For the text-containing cell, return its midpoint in (x, y) coordinate format. 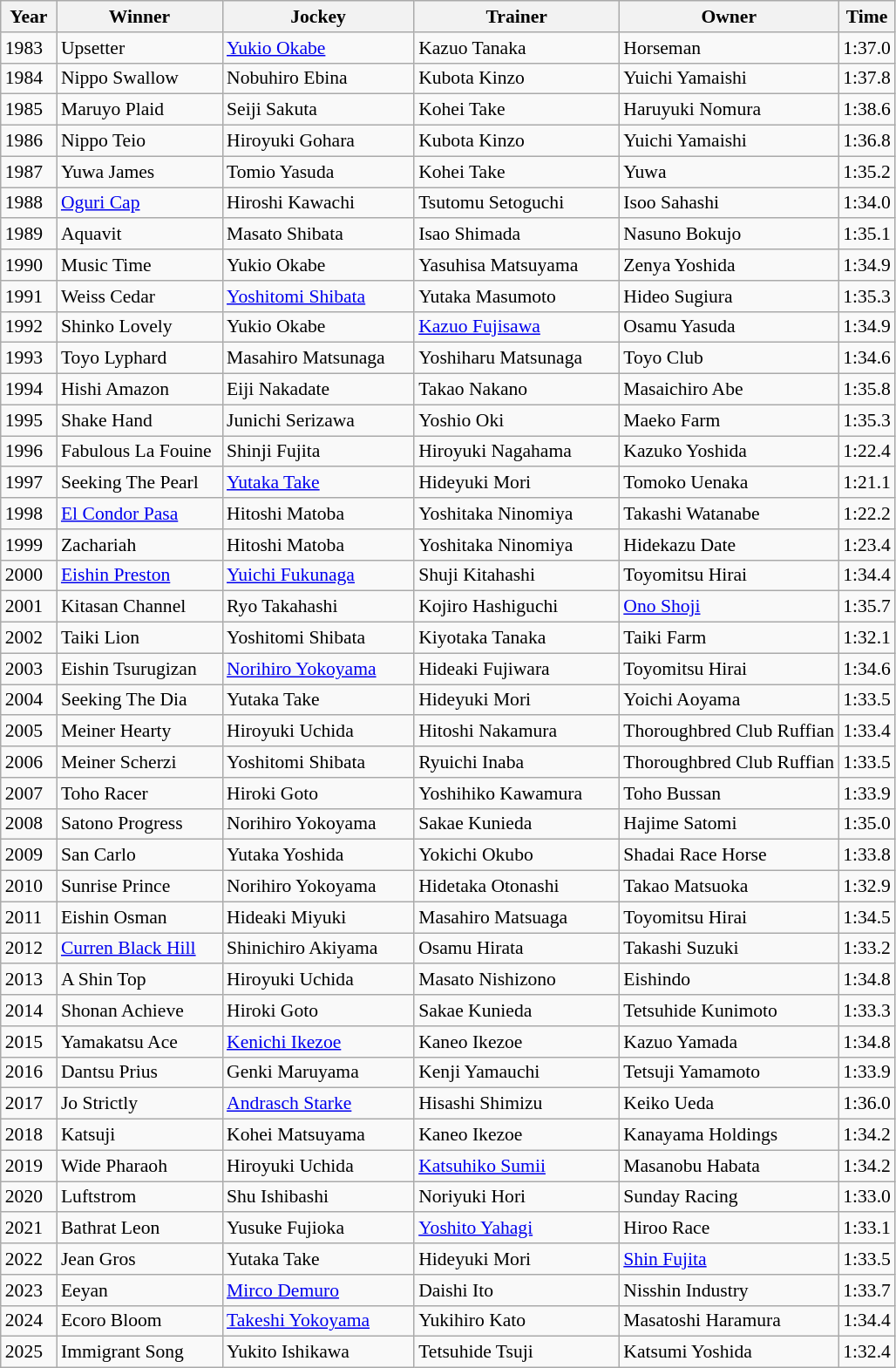
Ryo Takahashi (318, 607)
Taiki Lion (139, 638)
Kenji Yamauchi (516, 1072)
San Carlo (139, 855)
1998 (29, 514)
Shonan Achieve (139, 1011)
Yamakatsu Ace (139, 1042)
Bathrat Leon (139, 1228)
Isoo Sahashi (729, 203)
Hidetaka Otonashi (516, 887)
Yukihiro Kato (516, 1321)
Katsuhiko Sumii (516, 1166)
1988 (29, 203)
Hiroshi Kawachi (318, 203)
1993 (29, 358)
Oguri Cap (139, 203)
Mirco Demuro (318, 1290)
Keiko Ueda (729, 1104)
1:35.1 (866, 235)
Takao Nakano (516, 390)
Hiroyuki Nagahama (516, 452)
Hitoshi Nakamura (516, 732)
Masanobu Habata (729, 1166)
2022 (29, 1259)
A Shin Top (139, 980)
1990 (29, 265)
Hajime Satomi (729, 824)
Fabulous La Fouine (139, 452)
Takeshi Yokoyama (318, 1321)
1:33.4 (866, 732)
Music Time (139, 265)
1:33.1 (866, 1228)
Yukito Ishikawa (318, 1352)
Time (866, 17)
Junichi Serizawa (318, 420)
1:32.4 (866, 1352)
1:33.3 (866, 1011)
Kenichi Ikezoe (318, 1042)
2007 (29, 793)
Jo Strictly (139, 1104)
Jean Gros (139, 1259)
Ono Shoji (729, 607)
Takashi Watanabe (729, 514)
Tetsuhide Kunimoto (729, 1011)
Masato Nishizono (516, 980)
Kitasan Channel (139, 607)
2024 (29, 1321)
Upsetter (139, 48)
Osamu Hirata (516, 949)
1:35.2 (866, 172)
Nippo Teio (139, 141)
1:22.2 (866, 514)
Meiner Scherzi (139, 762)
Kohei Matsuyama (318, 1135)
1994 (29, 390)
Shake Hand (139, 420)
1:21.1 (866, 483)
Meiner Hearty (139, 732)
Katsuji (139, 1135)
Winner (139, 17)
Noriyuki Hori (516, 1197)
Nasuno Bokujo (729, 235)
1:33.8 (866, 855)
1:34.0 (866, 203)
Ryuichi Inaba (516, 762)
1:35.8 (866, 390)
Shinji Fujita (318, 452)
1:33.0 (866, 1197)
Kazuo Fujisawa (516, 327)
Zachariah (139, 545)
Nippo Swallow (139, 78)
Wide Pharaoh (139, 1166)
Shuji Kitahashi (516, 575)
Eishin Tsurugizan (139, 669)
Tetsuji Yamamoto (729, 1072)
Masatoshi Haramura (729, 1321)
2001 (29, 607)
Nobuhiro Ebina (318, 78)
Yutaka Masumoto (516, 296)
1986 (29, 141)
Curren Black Hill (139, 949)
2023 (29, 1290)
Immigrant Song (139, 1352)
Masaichiro Abe (729, 390)
Toyo Club (729, 358)
1983 (29, 48)
Kazuo Tanaka (516, 48)
2000 (29, 575)
Hishi Amazon (139, 390)
Hisashi Shimizu (516, 1104)
Andrasch Starke (318, 1104)
2003 (29, 669)
1:33.2 (866, 949)
2018 (29, 1135)
Eeyan (139, 1290)
Hideo Sugiura (729, 296)
Yuwa (729, 172)
Tetsuhide Tsuji (516, 1352)
1996 (29, 452)
Aquavit (139, 235)
1:32.1 (866, 638)
Yokichi Okubo (516, 855)
1992 (29, 327)
Kojiro Hashiguchi (516, 607)
Eishin Preston (139, 575)
Sunrise Prince (139, 887)
Shu Ishibashi (318, 1197)
1:22.4 (866, 452)
Takashi Suzuki (729, 949)
1:35.7 (866, 607)
Shin Fujita (729, 1259)
Ecoro Bloom (139, 1321)
2025 (29, 1352)
2010 (29, 887)
Kanayama Holdings (729, 1135)
Yoshiharu Matsunaga (516, 358)
Toho Racer (139, 793)
Weiss Cedar (139, 296)
Yoshio Oki (516, 420)
1985 (29, 110)
Isao Shimada (516, 235)
Shadai Race Horse (729, 855)
1995 (29, 420)
Hidekazu Date (729, 545)
2002 (29, 638)
1:35.0 (866, 824)
2015 (29, 1042)
Jockey (318, 17)
Yutaka Yoshida (318, 855)
Tsutomu Setoguchi (516, 203)
2020 (29, 1197)
Zenya Yoshida (729, 265)
2017 (29, 1104)
Eiji Nakadate (318, 390)
Masahiro Matsuaga (516, 917)
Seeking The Pearl (139, 483)
1:32.9 (866, 887)
Dantsu Prius (139, 1072)
2004 (29, 700)
Tomoko Uenaka (729, 483)
Toyo Lyphard (139, 358)
Kazuo Yamada (729, 1042)
Hideaki Miyuki (318, 917)
1:36.0 (866, 1104)
Hideaki Fujiwara (516, 669)
Kazuko Yoshida (729, 452)
Maeko Farm (729, 420)
Seiji Sakuta (318, 110)
Toho Bussan (729, 793)
Owner (729, 17)
Yoichi Aoyama (729, 700)
2012 (29, 949)
2009 (29, 855)
1987 (29, 172)
Yuwa James (139, 172)
Genki Maruyama (318, 1072)
1:37.0 (866, 48)
2021 (29, 1228)
Katsumi Yoshida (729, 1352)
1984 (29, 78)
Hiroyuki Gohara (318, 141)
1:34.5 (866, 917)
Maruyo Plaid (139, 110)
2019 (29, 1166)
1991 (29, 296)
Daishi Ito (516, 1290)
Sunday Racing (729, 1197)
2014 (29, 1011)
El Condor Pasa (139, 514)
2011 (29, 917)
Masahiro Matsunaga (318, 358)
Yasuhisa Matsuyama (516, 265)
Horseman (729, 48)
Nisshin Industry (729, 1290)
Osamu Yasuda (729, 327)
Yuichi Fukunaga (318, 575)
Year (29, 17)
1:36.8 (866, 141)
2013 (29, 980)
Taiki Farm (729, 638)
2016 (29, 1072)
Eishin Osman (139, 917)
Seeking The Dia (139, 700)
2005 (29, 732)
Masato Shibata (318, 235)
Shinko Lovely (139, 327)
Tomio Yasuda (318, 172)
Takao Matsuoka (729, 887)
1:33.7 (866, 1290)
1:38.6 (866, 110)
Haruyuki Nomura (729, 110)
Luftstrom (139, 1197)
Trainer (516, 17)
1:37.8 (866, 78)
1999 (29, 545)
Shinichiro Akiyama (318, 949)
Hiroo Race (729, 1228)
Kiyotaka Tanaka (516, 638)
1:23.4 (866, 545)
Yoshito Yahagi (516, 1228)
Satono Progress (139, 824)
2006 (29, 762)
1989 (29, 235)
2008 (29, 824)
Eishindo (729, 980)
1997 (29, 483)
Yusuke Fujioka (318, 1228)
Yoshihiko Kawamura (516, 793)
